Return [x, y] of the center of cell containing provided text 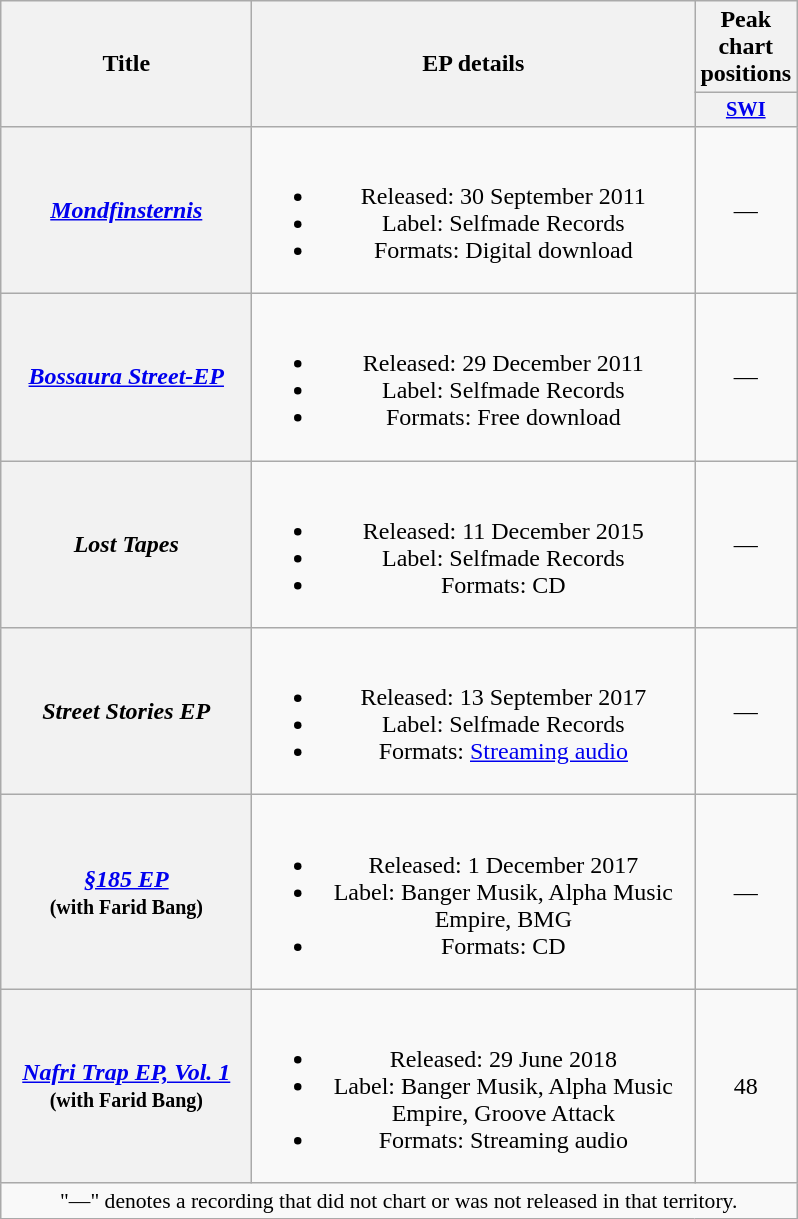
Released: 29 June 2018Label: Banger Musik, Alpha Music Empire, Groove AttackFormats: Streaming audio [474, 1086]
Peak chart positions [746, 47]
Released: 30 September 2011Label: Selfmade RecordsFormats: Digital download [474, 210]
Bossaura Street-EP [126, 378]
Released: 11 December 2015Label: Selfmade RecordsFormats: CD [474, 544]
Released: 13 September 2017Label: Selfmade RecordsFormats: Streaming audio [474, 712]
Mondfinsternis [126, 210]
48 [746, 1086]
Nafri Trap EP, Vol. 1(with Farid Bang) [126, 1086]
SWI [746, 110]
§185 EP(with Farid Bang) [126, 892]
Title [126, 64]
Released: 1 December 2017Label: Banger Musik, Alpha Music Empire, BMGFormats: CD [474, 892]
Street Stories EP [126, 712]
"—" denotes a recording that did not chart or was not released in that territory. [399, 1201]
Released: 29 December 2011Label: Selfmade RecordsFormats: Free download [474, 378]
Lost Tapes [126, 544]
EP details [474, 64]
